Output the [X, Y] coordinate of the center of the cell containing the given text.  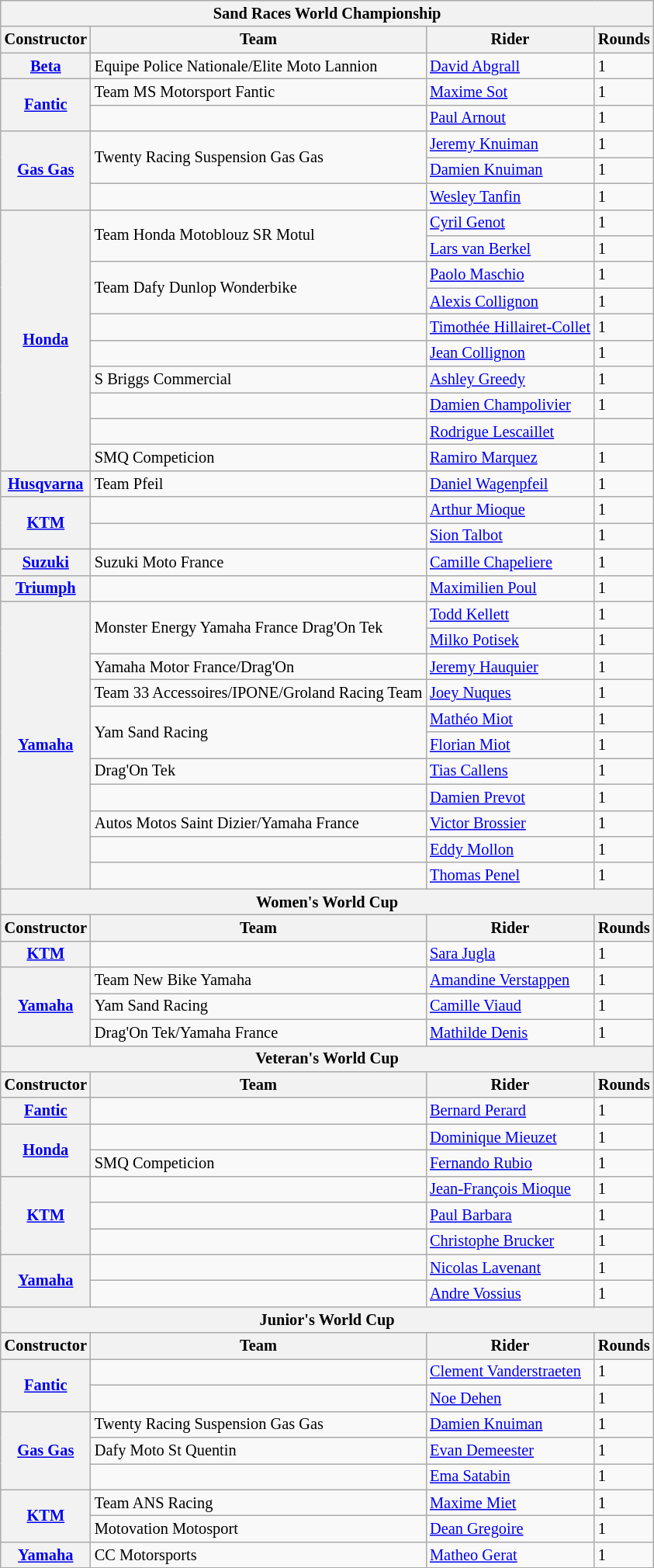
Team 33 Accessoires/IPONE/Groland Racing Team [258, 692]
Damien Prevot [510, 797]
Sion Talbot [510, 536]
Sand Races World Championship [327, 13]
Victor Brossier [510, 824]
Thomas Penel [510, 876]
Timothée Hillairet-Collet [510, 327]
Equipe Police Nationale/Elite Moto Lannion [258, 66]
Camille Viaud [510, 1006]
Team MS Motorsport Fantic [258, 92]
Daniel Wagenpfeil [510, 484]
Cyril Genot [510, 223]
Sara Jugla [510, 954]
Eddy Mollon [510, 849]
Junior's World Cup [327, 1320]
Florian Miot [510, 745]
Ramiro Marquez [510, 457]
Christophe Brucker [510, 1241]
Rodrigue Lescaillet [510, 432]
Dean Gregoire [510, 1528]
Women's World Cup [327, 902]
Drag'On Tek [258, 771]
Milko Potisek [510, 640]
Ema Satabin [510, 1476]
Lars van Berkel [510, 248]
Bernard Perard [510, 1111]
Team New Bike Yamaha [258, 980]
Suzuki [46, 562]
Maxime Sot [510, 92]
Clement Vanderstraeten [510, 1372]
David Abgrall [510, 66]
Monster Energy Yamaha France Drag'On Tek [258, 627]
Alexis Collignon [510, 301]
Yamaha Motor France/Drag'On [258, 667]
Fernando Rubio [510, 1163]
Team Honda Motoblouz SR Motul [258, 236]
Team Pfeil [258, 484]
Joey Nuques [510, 692]
Dafy Moto St Quentin [258, 1450]
Jeremy Knuiman [510, 144]
Autos Motos Saint Dizier/Yamaha France [258, 824]
Jean Collignon [510, 353]
Maxime Miet [510, 1503]
Motovation Motosport [258, 1528]
Beta [46, 66]
Evan Demeester [510, 1450]
Paul Barbara [510, 1216]
Wesley Tanfin [510, 196]
Husqvarna [46, 484]
Amandine Verstappen [510, 980]
Dominique Mieuzet [510, 1137]
Jeremy Hauquier [510, 667]
Nicolas Lavenant [510, 1268]
S Briggs Commercial [258, 380]
Paul Arnout [510, 118]
Noe Dehen [510, 1398]
Arthur Mioque [510, 510]
Jean-François Mioque [510, 1189]
Tias Callens [510, 771]
Ashley Greedy [510, 380]
Todd Kellett [510, 614]
Camille Chapeliere [510, 562]
Maximilien Poul [510, 588]
Suzuki Moto France [258, 562]
Damien Champolivier [510, 405]
Mathéo Miot [510, 719]
Team ANS Racing [258, 1503]
Veteran's World Cup [327, 1059]
Andre Vossius [510, 1294]
Team Dafy Dunlop Wonderbike [258, 287]
Matheo Gerat [510, 1555]
Triumph [46, 588]
Mathilde Denis [510, 1032]
Drag'On Tek/Yamaha France [258, 1032]
Paolo Maschio [510, 275]
CC Motorsports [258, 1555]
